Determine the [X, Y] coordinate at the center of the cell enclosing the given text.  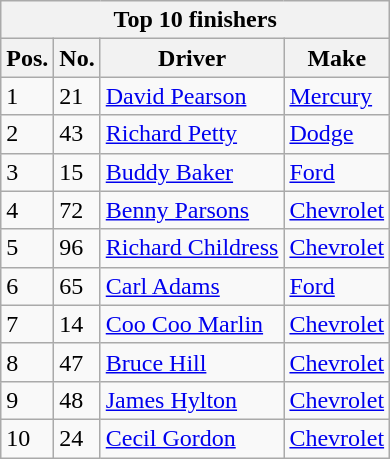
3 [28, 172]
Benny Parsons [192, 210]
Coo Coo Marlin [192, 324]
24 [77, 438]
Make [337, 58]
1 [28, 96]
Buddy Baker [192, 172]
8 [28, 362]
43 [77, 134]
Cecil Gordon [192, 438]
James Hylton [192, 400]
6 [28, 286]
Driver [192, 58]
Mercury [337, 96]
10 [28, 438]
David Pearson [192, 96]
21 [77, 96]
Top 10 finishers [196, 20]
Richard Petty [192, 134]
Dodge [337, 134]
47 [77, 362]
Pos. [28, 58]
65 [77, 286]
9 [28, 400]
14 [77, 324]
96 [77, 248]
Carl Adams [192, 286]
72 [77, 210]
15 [77, 172]
5 [28, 248]
48 [77, 400]
Bruce Hill [192, 362]
Richard Childress [192, 248]
4 [28, 210]
7 [28, 324]
2 [28, 134]
No. [77, 58]
